From the cell containing the given text, extract its center point as (X, Y) coordinate. 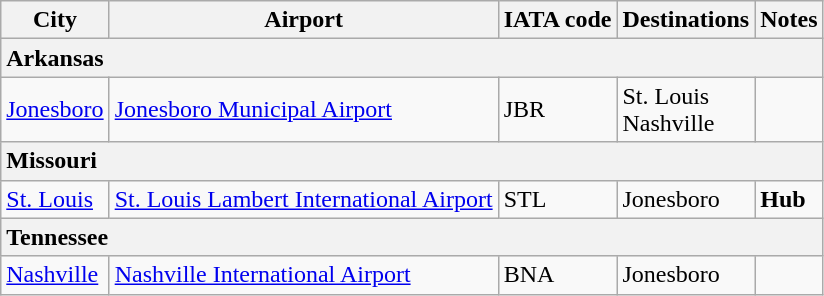
Tennessee (412, 237)
Notes (789, 20)
IATA code (558, 20)
Missouri (412, 161)
Nashville International Airport (304, 275)
St. Louis Lambert International Airport (304, 199)
Nashville (55, 275)
City (55, 20)
St. LouisNashville (686, 110)
Destinations (686, 20)
Jonesboro Municipal Airport (304, 110)
St. Louis (55, 199)
Arkansas (412, 58)
Hub (789, 199)
BNA (558, 275)
Airport (304, 20)
JBR (558, 110)
STL (558, 199)
